Determine the (x, y) coordinate at the center of the cell enclosing the given text.  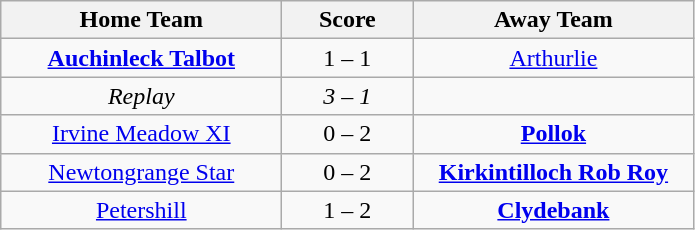
Irvine Meadow XI (142, 134)
Kirkintilloch Rob Roy (554, 172)
Newtongrange Star (142, 172)
Replay (142, 96)
Arthurlie (554, 58)
Pollok (554, 134)
Score (348, 20)
1 – 2 (348, 210)
Auchinleck Talbot (142, 58)
Home Team (142, 20)
1 – 1 (348, 58)
Petershill (142, 210)
Clydebank (554, 210)
Away Team (554, 20)
3 – 1 (348, 96)
